Find where the given text appears and provide that cell's center as (X, Y) coordinate. 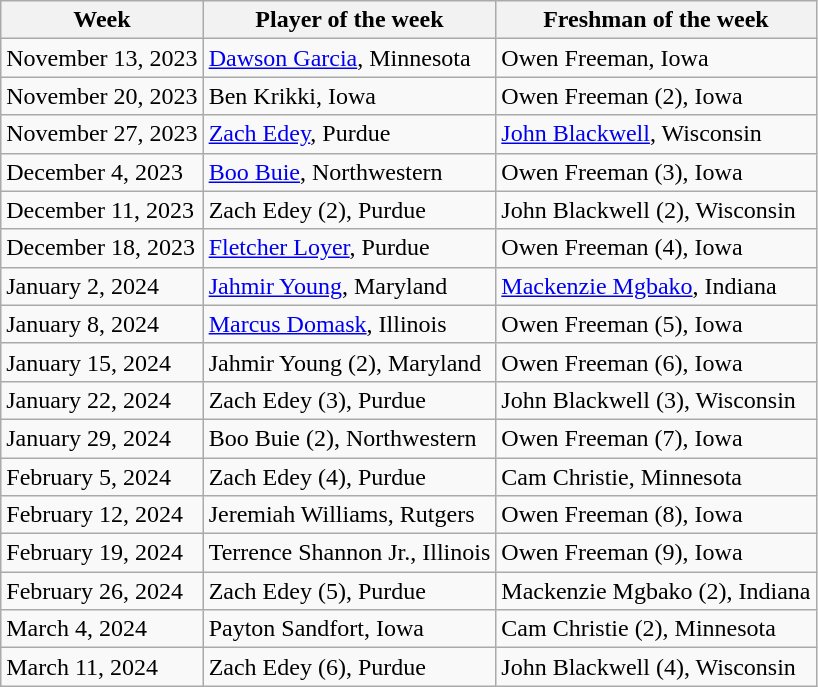
Ben Krikki, Iowa (350, 96)
Owen Freeman (8), Iowa (656, 515)
February 19, 2024 (102, 553)
Boo Buie (2), Northwestern (350, 438)
Owen Freeman (3), Iowa (656, 172)
Cam Christie (2), Minnesota (656, 629)
Cam Christie, Minnesota (656, 477)
Jeremiah Williams, Rutgers (350, 515)
November 27, 2023 (102, 134)
November 20, 2023 (102, 96)
Owen Freeman (9), Iowa (656, 553)
November 13, 2023 (102, 58)
March 11, 2024 (102, 667)
December 11, 2023 (102, 210)
February 5, 2024 (102, 477)
Mackenzie Mgbako, Indiana (656, 286)
Zach Edey, Purdue (350, 134)
Fletcher Loyer, Purdue (350, 248)
January 8, 2024 (102, 324)
March 4, 2024 (102, 629)
Owen Freeman (4), Iowa (656, 248)
Zach Edey (3), Purdue (350, 400)
John Blackwell (3), Wisconsin (656, 400)
January 2, 2024 (102, 286)
February 12, 2024 (102, 515)
Payton Sandfort, Iowa (350, 629)
January 29, 2024 (102, 438)
February 26, 2024 (102, 591)
Zach Edey (2), Purdue (350, 210)
Owen Freeman (7), Iowa (656, 438)
Terrence Shannon Jr., Illinois (350, 553)
John Blackwell (4), Wisconsin (656, 667)
Owen Freeman, Iowa (656, 58)
Jahmir Young (2), Maryland (350, 362)
Marcus Domask, Illinois (350, 324)
Owen Freeman (6), Iowa (656, 362)
Dawson Garcia, Minnesota (350, 58)
January 22, 2024 (102, 400)
December 18, 2023 (102, 248)
John Blackwell (2), Wisconsin (656, 210)
Zach Edey (6), Purdue (350, 667)
Boo Buie, Northwestern (350, 172)
Zach Edey (5), Purdue (350, 591)
December 4, 2023 (102, 172)
Player of the week (350, 20)
Mackenzie Mgbako (2), Indiana (656, 591)
Week (102, 20)
Owen Freeman (5), Iowa (656, 324)
Zach Edey (4), Purdue (350, 477)
January 15, 2024 (102, 362)
John Blackwell, Wisconsin (656, 134)
Jahmir Young, Maryland (350, 286)
Owen Freeman (2), Iowa (656, 96)
Freshman of the week (656, 20)
